Locate the cell with the specified text and output its (X, Y) center coordinate. 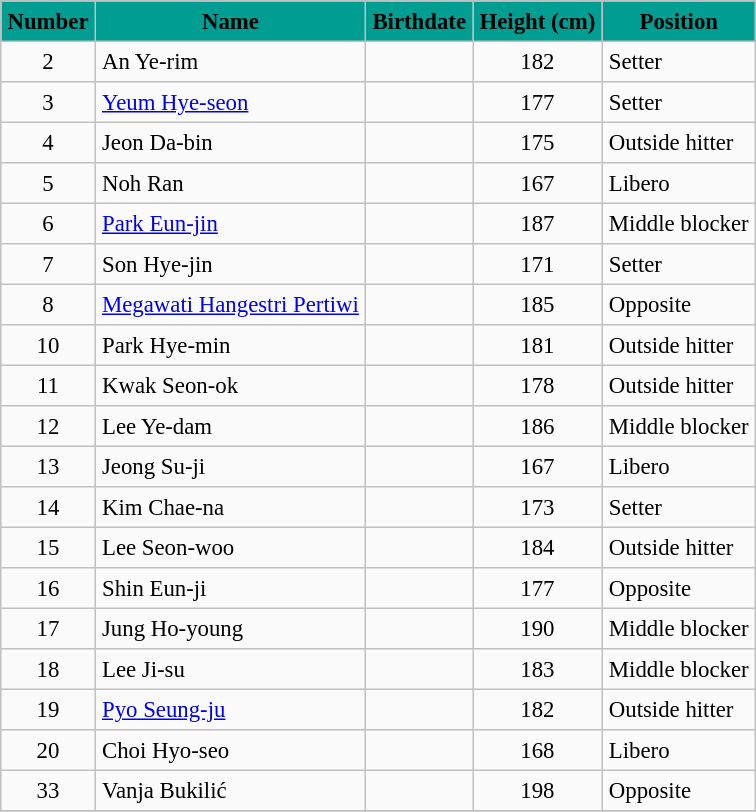
16 (48, 588)
Number (48, 21)
20 (48, 750)
5 (48, 183)
181 (538, 345)
Position (678, 21)
171 (538, 264)
13 (48, 466)
10 (48, 345)
Jeon Da-bin (230, 142)
15 (48, 547)
Park Hye-min (230, 345)
Name (230, 21)
12 (48, 426)
Pyo Seung-ju (230, 709)
Lee Ji-su (230, 669)
7 (48, 264)
8 (48, 304)
6 (48, 223)
Shin Eun-ji (230, 588)
An Ye-rim (230, 61)
Vanja Bukilić (230, 790)
Megawati Hangestri Pertiwi (230, 304)
185 (538, 304)
33 (48, 790)
Birthdate (420, 21)
2 (48, 61)
Lee Seon-woo (230, 547)
Park Eun-jin (230, 223)
Yeum Hye-seon (230, 102)
Jeong Su-ji (230, 466)
187 (538, 223)
175 (538, 142)
19 (48, 709)
4 (48, 142)
173 (538, 507)
198 (538, 790)
Kwak Seon-ok (230, 385)
Kim Chae-na (230, 507)
Lee Ye-dam (230, 426)
Son Hye-jin (230, 264)
183 (538, 669)
17 (48, 628)
Jung Ho-young (230, 628)
3 (48, 102)
Noh Ran (230, 183)
11 (48, 385)
14 (48, 507)
Height (cm) (538, 21)
168 (538, 750)
184 (538, 547)
Choi Hyo-seo (230, 750)
186 (538, 426)
18 (48, 669)
190 (538, 628)
178 (538, 385)
